Capture the cell that displays the provided text and extract its [x, y] central coordinate. 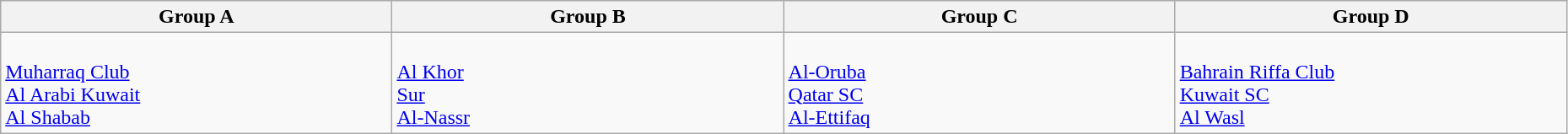
Group B [588, 17]
Bahrain Riffa Club Kuwait SC Al Wasl [1371, 83]
Al-Oruba Qatar SC Al-Ettifaq [979, 83]
Group C [979, 17]
Muharraq Club Al Arabi Kuwait Al Shabab [197, 83]
Group A [197, 17]
Al Khor Sur Al-Nassr [588, 83]
Group D [1371, 17]
